Return [X, Y] of the center of cell containing provided text 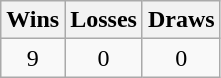
9 [33, 58]
Wins [33, 20]
Draws [181, 20]
Losses [104, 20]
